Determine the [x, y] coordinate at the center of the cell enclosing the given text.  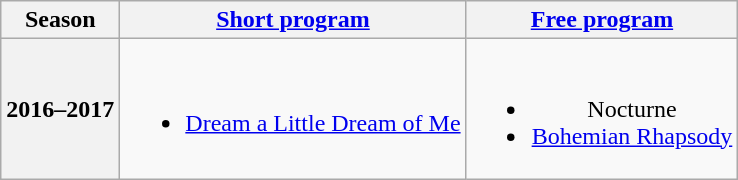
Short program [293, 20]
Season [60, 20]
Free program [602, 20]
2016–2017 [60, 109]
Dream a Little Dream of Me [293, 109]
Nocturne Bohemian Rhapsody [602, 109]
